Detect which cell encompasses the target text, then output its [X, Y] center coordinate. 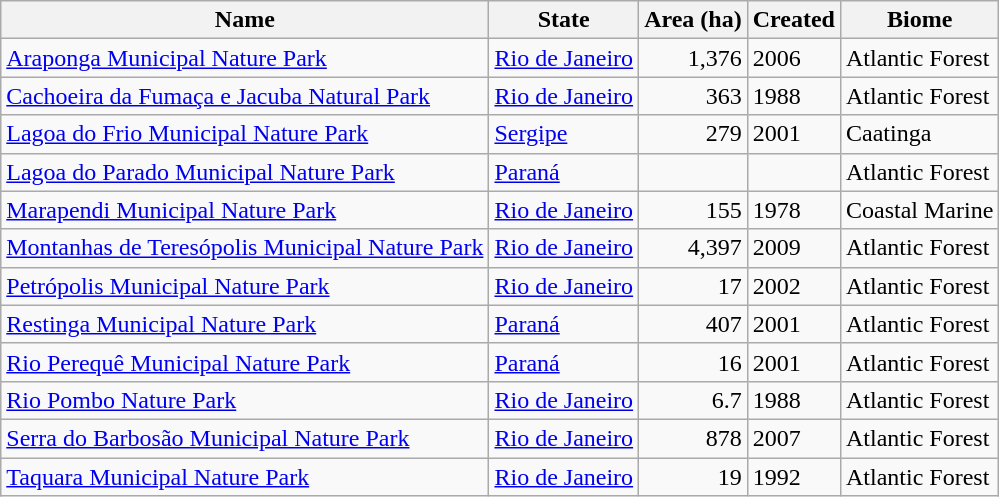
State [564, 20]
Rio Perequê Municipal Nature Park [245, 362]
1992 [794, 477]
Area (ha) [694, 20]
19 [694, 477]
Created [794, 20]
Serra do Barbosão Municipal Nature Park [245, 438]
Montanhas de Teresópolis Municipal Nature Park [245, 248]
Sergipe [564, 134]
2009 [794, 248]
6.7 [694, 400]
Araponga Municipal Nature Park [245, 58]
Restinga Municipal Nature Park [245, 324]
363 [694, 96]
1978 [794, 210]
Rio Pombo Nature Park [245, 400]
Lagoa do Parado Municipal Nature Park [245, 172]
Lagoa do Frio Municipal Nature Park [245, 134]
4,397 [694, 248]
155 [694, 210]
Coastal Marine [919, 210]
17 [694, 286]
Cachoeira da Fumaça e Jacuba Natural Park [245, 96]
16 [694, 362]
Caatinga [919, 134]
2006 [794, 58]
Biome [919, 20]
1,376 [694, 58]
Marapendi Municipal Nature Park [245, 210]
2007 [794, 438]
2002 [794, 286]
407 [694, 324]
878 [694, 438]
Taquara Municipal Nature Park [245, 477]
279 [694, 134]
Name [245, 20]
Petrópolis Municipal Nature Park [245, 286]
